Locate the cell with the specified text and output its (X, Y) center coordinate. 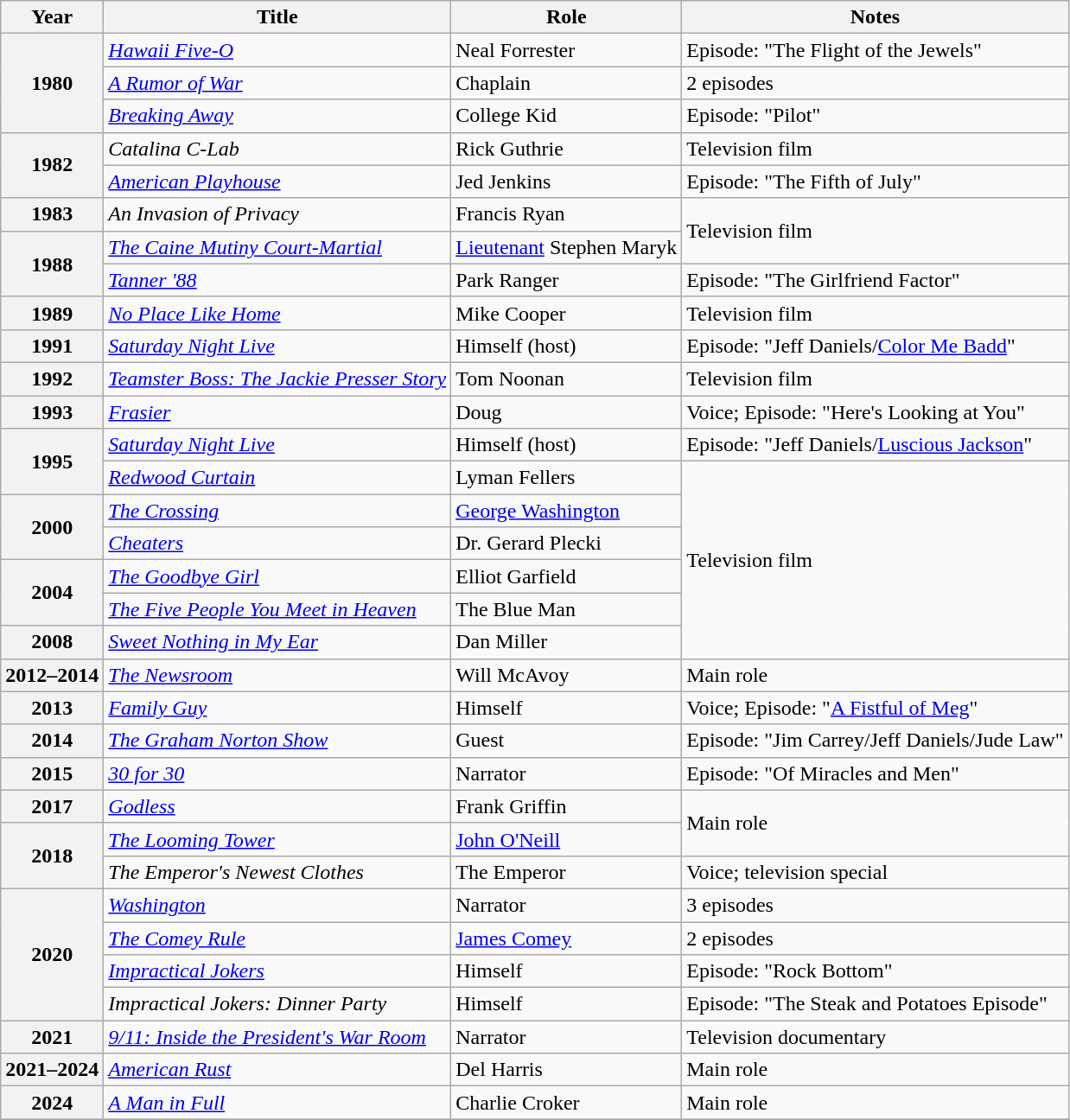
The Emperor's Newest Clothes (277, 872)
Voice; Episode: "A Fistful of Meg" (875, 708)
Episode: "Of Miracles and Men" (875, 773)
2004 (52, 593)
Episode: "The Girlfriend Factor" (875, 280)
1980 (52, 83)
Episode: "Pilot" (875, 116)
The Newsroom (277, 675)
2013 (52, 708)
Sweet Nothing in My Ear (277, 642)
3 episodes (875, 905)
Voice; Episode: "Here's Looking at You" (875, 412)
1982 (52, 165)
Elliot Garfield (567, 576)
9/11: Inside the President's War Room (277, 1037)
2021–2024 (52, 1070)
Frasier (277, 412)
Washington (277, 905)
2024 (52, 1103)
Dan Miller (567, 642)
Catalina C-Lab (277, 149)
The Caine Mutiny Court-Martial (277, 247)
Lieutenant Stephen Maryk (567, 247)
Guest (567, 741)
2021 (52, 1037)
No Place Like Home (277, 313)
Dr. Gerard Plecki (567, 544)
Episode: "The Fifth of July" (875, 181)
American Playhouse (277, 181)
Impractical Jokers: Dinner Party (277, 1004)
Breaking Away (277, 116)
Mike Cooper (567, 313)
1989 (52, 313)
Title (277, 17)
Episode: "The Steak and Potatoes Episode" (875, 1004)
Tanner '88 (277, 280)
Role (567, 17)
The Crossing (277, 511)
The Looming Tower (277, 839)
Tom Noonan (567, 379)
George Washington (567, 511)
Del Harris (567, 1070)
Lyman Fellers (567, 478)
Frank Griffin (567, 806)
Doug (567, 412)
The Five People You Meet in Heaven (277, 609)
2008 (52, 642)
Neal Forrester (567, 50)
Family Guy (277, 708)
Charlie Croker (567, 1103)
Park Ranger (567, 280)
2012–2014 (52, 675)
A Man in Full (277, 1103)
Episode: "Jeff Daniels/Luscious Jackson" (875, 445)
Impractical Jokers (277, 971)
The Comey Rule (277, 938)
2000 (52, 527)
1992 (52, 379)
Hawaii Five-O (277, 50)
1993 (52, 412)
Redwood Curtain (277, 478)
2020 (52, 954)
Episode: "Jeff Daniels/Color Me Badd" (875, 346)
Notes (875, 17)
American Rust (277, 1070)
An Invasion of Privacy (277, 214)
2018 (52, 856)
2014 (52, 741)
Episode: "Jim Carrey/Jeff Daniels/Jude Law" (875, 741)
The Blue Man (567, 609)
The Graham Norton Show (277, 741)
1991 (52, 346)
Francis Ryan (567, 214)
College Kid (567, 116)
A Rumor of War (277, 83)
Cheaters (277, 544)
James Comey (567, 938)
Rick Guthrie (567, 149)
Godless (277, 806)
Episode: "The Flight of the Jewels" (875, 50)
Chaplain (567, 83)
1988 (52, 264)
Will McAvoy (567, 675)
Teamster Boss: The Jackie Presser Story (277, 379)
Jed Jenkins (567, 181)
2017 (52, 806)
The Emperor (567, 872)
1983 (52, 214)
Voice; television special (875, 872)
1995 (52, 461)
John O'Neill (567, 839)
The Goodbye Girl (277, 576)
Episode: "Rock Bottom" (875, 971)
Year (52, 17)
2015 (52, 773)
30 for 30 (277, 773)
Television documentary (875, 1037)
